From the cell containing the given text, extract its center point as [x, y] coordinate. 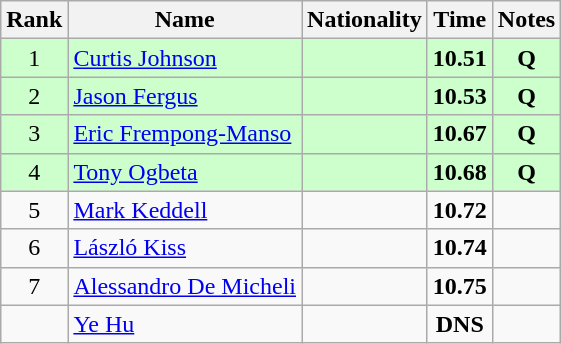
Ye Hu [185, 324]
10.68 [460, 172]
Jason Fergus [185, 96]
Notes [526, 20]
Alessandro De Micheli [185, 286]
László Kiss [185, 248]
Name [185, 20]
1 [34, 58]
10.53 [460, 96]
Eric Frempong-Manso [185, 134]
4 [34, 172]
Tony Ogbeta [185, 172]
Rank [34, 20]
6 [34, 248]
10.74 [460, 248]
5 [34, 210]
Curtis Johnson [185, 58]
3 [34, 134]
Mark Keddell [185, 210]
DNS [460, 324]
10.51 [460, 58]
10.72 [460, 210]
2 [34, 96]
7 [34, 286]
10.67 [460, 134]
Time [460, 20]
Nationality [365, 20]
10.75 [460, 286]
